Capture the cell that displays the provided text and extract its [X, Y] central coordinate. 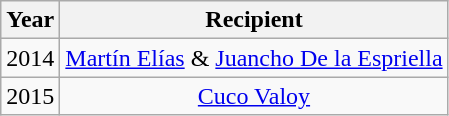
2015 [30, 96]
Cuco Valoy [254, 96]
Martín Elías & Juancho De la Espriella [254, 58]
Year [30, 20]
Recipient [254, 20]
2014 [30, 58]
